Return [x, y] of the center of cell containing provided text 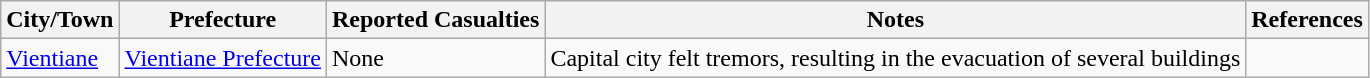
Capital city felt tremors, resulting in the evacuation of several buildings [896, 58]
Notes [896, 20]
Vientiane [60, 58]
Prefecture [223, 20]
Vientiane Prefecture [223, 58]
City/Town [60, 20]
None [435, 58]
References [1308, 20]
Reported Casualties [435, 20]
